Detect which cell encompasses the target text, then output its (X, Y) center coordinate. 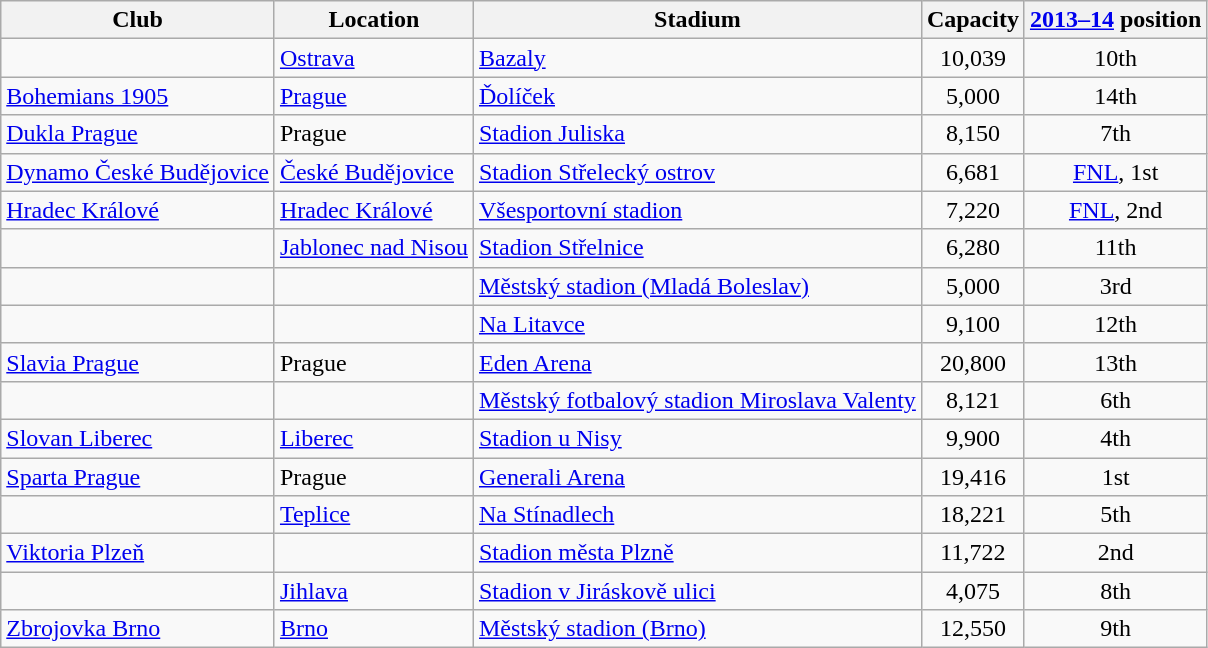
Liberec (374, 438)
4th (1115, 438)
20,800 (972, 362)
9th (1115, 629)
9,900 (972, 438)
Na Stínadlech (697, 515)
Viktoria Plzeň (138, 553)
Club (138, 20)
11th (1115, 248)
12,550 (972, 629)
Stadion města Plzně (697, 553)
Stadion Střelecký ostrov (697, 172)
Zbrojovka Brno (138, 629)
8th (1115, 591)
8,150 (972, 134)
Stadium (697, 20)
Dukla Prague (138, 134)
Generali Arena (697, 477)
19,416 (972, 477)
3rd (1115, 286)
Bohemians 1905 (138, 96)
4,075 (972, 591)
2013–14 position (1115, 20)
18,221 (972, 515)
Teplice (374, 515)
Všesportovní stadion (697, 210)
7,220 (972, 210)
Stadion u Nisy (697, 438)
Brno (374, 629)
Městský stadion (Mladá Boleslav) (697, 286)
Ďolíček (697, 96)
Jablonec nad Nisou (374, 248)
Stadion Střelnice (697, 248)
Na Litavce (697, 324)
Capacity (972, 20)
Sparta Prague (138, 477)
Městský fotbalový stadion Miroslava Valenty (697, 400)
7th (1115, 134)
11,722 (972, 553)
Ostrava (374, 58)
10,039 (972, 58)
6,280 (972, 248)
Location (374, 20)
Dynamo České Budějovice (138, 172)
FNL, 2nd (1115, 210)
Bazaly (697, 58)
Stadion v Jiráskově ulici (697, 591)
Eden Arena (697, 362)
FNL, 1st (1115, 172)
10th (1115, 58)
České Budějovice (374, 172)
Slovan Liberec (138, 438)
9,100 (972, 324)
6th (1115, 400)
5th (1115, 515)
Městský stadion (Brno) (697, 629)
Jihlava (374, 591)
2nd (1115, 553)
6,681 (972, 172)
13th (1115, 362)
1st (1115, 477)
8,121 (972, 400)
Stadion Juliska (697, 134)
Slavia Prague (138, 362)
12th (1115, 324)
14th (1115, 96)
